Scan for the cell matching the given text and deliver its (x, y) coordinate at center. 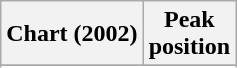
Chart (2002) (72, 34)
Peak position (189, 34)
